Scan for the cell matching the given text and deliver its (x, y) coordinate at center. 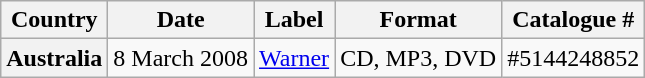
Catalogue # (574, 20)
Date (181, 20)
8 March 2008 (181, 58)
Label (294, 20)
Format (418, 20)
Country (54, 20)
Australia (54, 58)
CD, MP3, DVD (418, 58)
#5144248852 (574, 58)
Warner (294, 58)
